Return the (X, Y) coordinate for the center point of the cell that contains the specified text.  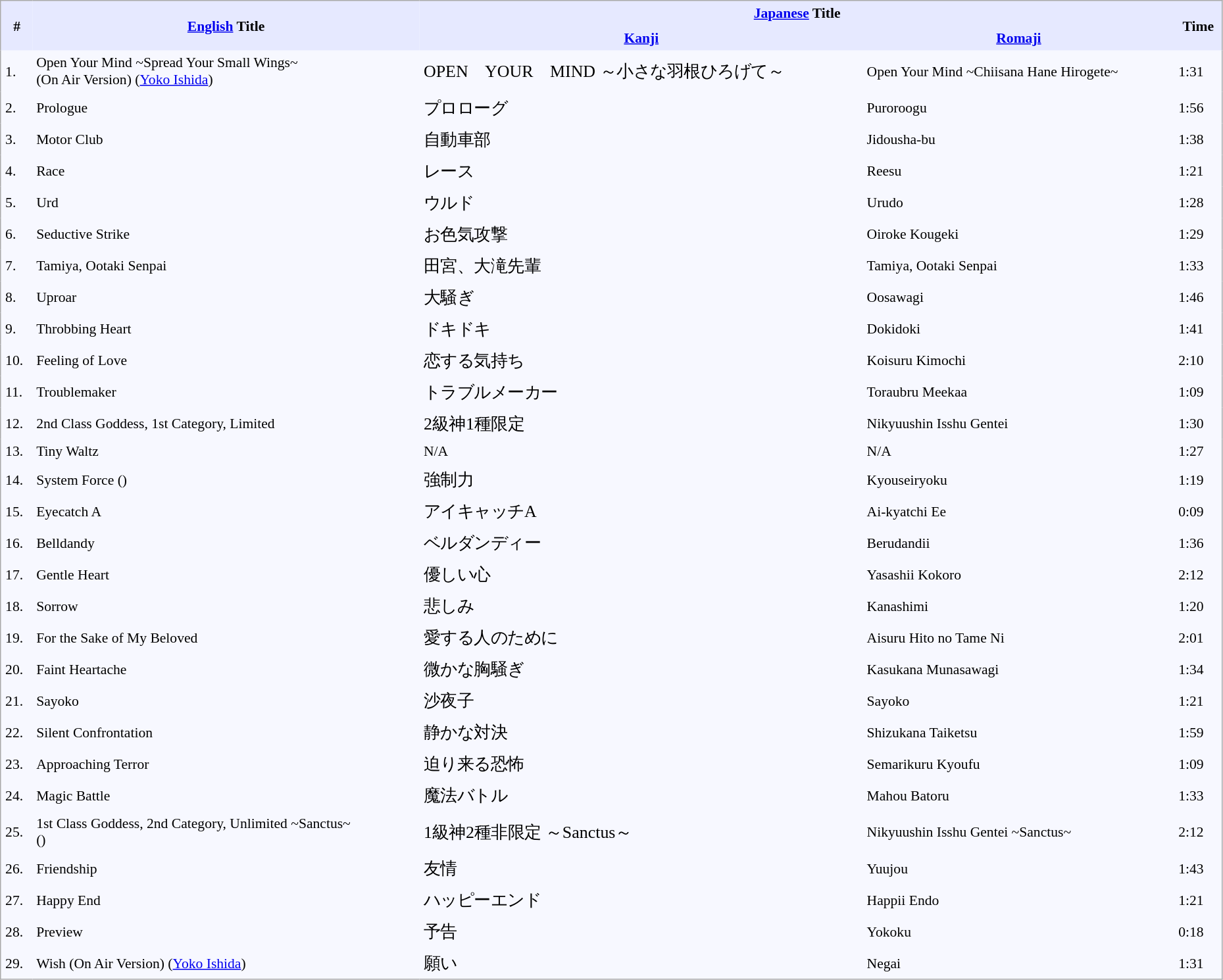
Belldandy (226, 543)
Feeling of Love (226, 360)
願い (641, 963)
Ai-kyatchi Ee (1019, 511)
1:34 (1199, 669)
6. (16, 234)
ドキドキ (641, 329)
English Title (226, 26)
Kasukana Munasawagi (1019, 669)
Friendship (226, 868)
# (16, 26)
24. (16, 795)
Eyecatch A (226, 511)
1:27 (1199, 452)
Gentle Heart (226, 574)
1:46 (1199, 297)
Wish (On Air Version) (Yoko Ishida) (226, 963)
恋する気持ち (641, 360)
1:56 (1199, 108)
悲しみ (641, 606)
Reesu (1019, 171)
静かな対決 (641, 732)
11. (16, 392)
お色気攻撃 (641, 234)
1:41 (1199, 329)
Open Your Mind ~Spread Your Small Wings~(On Air Version) (Yoko Ishida) (226, 71)
19. (16, 637)
Yokoku (1019, 931)
OPEN YOUR MIND ～小さな羽根ひろげて～ (641, 71)
Kanji (641, 38)
Happy End (226, 900)
Seductive Strike (226, 234)
21. (16, 700)
Throbbing Heart (226, 329)
Silent Confrontation (226, 732)
2:01 (1199, 637)
プロローグ (641, 108)
29. (16, 963)
17. (16, 574)
13. (16, 452)
28. (16, 931)
Romaji (1019, 38)
2:10 (1199, 360)
Japanese Title (797, 13)
Shizukana Taiketsu (1019, 732)
田宮、大滝先輩 (641, 266)
Urd (226, 203)
Sorrow (226, 606)
Uproar (226, 297)
1級神2種非限定 ～Sanctus～ (641, 831)
0:09 (1199, 511)
23. (16, 764)
27. (16, 900)
自動車部 (641, 139)
迫り来る恐怖 (641, 764)
ウルド (641, 203)
強制力 (641, 479)
Toraubru Meekaa (1019, 392)
For the Sake of My Beloved (226, 637)
1:38 (1199, 139)
レース (641, 171)
1:43 (1199, 868)
沙夜子 (641, 700)
Semarikuru Kyoufu (1019, 764)
微かな胸騒ぎ (641, 669)
Yasashii Kokoro (1019, 574)
Prologue (226, 108)
Yuujou (1019, 868)
1:20 (1199, 606)
Berudandii (1019, 543)
1. (16, 71)
2nd Class Goddess, 1st Category, Limited (226, 424)
Time (1199, 26)
10. (16, 360)
3. (16, 139)
Tiny Waltz (226, 452)
Magic Battle (226, 795)
14. (16, 479)
Preview (226, 931)
Kyouseiryoku (1019, 479)
Nikyuushin Isshu Gentei (1019, 424)
1st Class Goddess, 2nd Category, Unlimited ~Sanctus~() (226, 831)
1:29 (1199, 234)
ハッピーエンド (641, 900)
Puroroogu (1019, 108)
25. (16, 831)
Race (226, 171)
Mahou Batoru (1019, 795)
2. (16, 108)
優しい心 (641, 574)
1:19 (1199, 479)
友情 (641, 868)
0:18 (1199, 931)
Faint Heartache (226, 669)
Kanashimi (1019, 606)
20. (16, 669)
22. (16, 732)
トラブルメーカー (641, 392)
魔法バトル (641, 795)
1:28 (1199, 203)
Nikyuushin Isshu Gentei ~Sanctus~ (1019, 831)
System Force () (226, 479)
1:59 (1199, 732)
8. (16, 297)
1:30 (1199, 424)
Approaching Terror (226, 764)
18. (16, 606)
Oiroke Kougeki (1019, 234)
Troublemaker (226, 392)
12. (16, 424)
ベルダンディー (641, 543)
26. (16, 868)
予告 (641, 931)
Jidousha-bu (1019, 139)
4. (16, 171)
5. (16, 203)
Koisuru Kimochi (1019, 360)
Aisuru Hito no Tame Ni (1019, 637)
7. (16, 266)
15. (16, 511)
9. (16, 329)
大騒ぎ (641, 297)
アイキャッチA (641, 511)
Negai (1019, 963)
Oosawagi (1019, 297)
Open Your Mind ~Chiisana Hane Hirogete~ (1019, 71)
Happii Endo (1019, 900)
Motor Club (226, 139)
Dokidoki (1019, 329)
愛する人のために (641, 637)
16. (16, 543)
1:36 (1199, 543)
2級神1種限定 (641, 424)
Urudo (1019, 203)
